Search for the cell housing the specified text and yield its [X, Y] center coordinate. 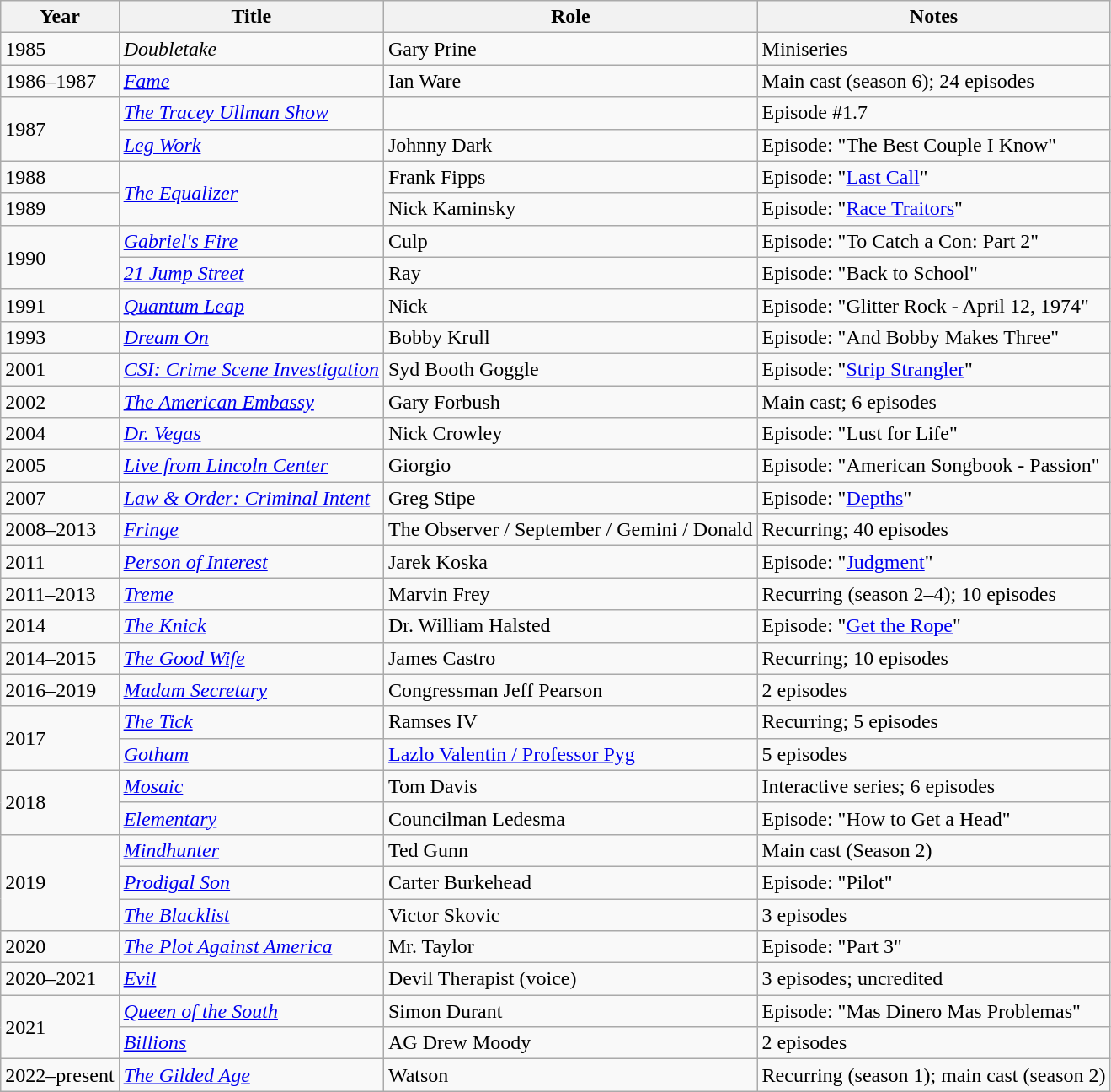
Recurring; 5 episodes [933, 722]
Miniseries [933, 49]
2008–2013 [60, 530]
Leg Work [251, 145]
Greg Stipe [570, 498]
Johnny Dark [570, 145]
Episode: "How to Get a Head" [933, 818]
Dream On [251, 337]
The Observer / September / Gemini / Donald [570, 530]
2011–2013 [60, 594]
Live from Lincoln Center [251, 466]
5 episodes [933, 754]
Episode: "Glitter Rock - April 12, 1974" [933, 305]
The Plot Against America [251, 947]
Ray [570, 273]
2018 [60, 802]
Congressman Jeff Pearson [570, 690]
Nick Kaminsky [570, 209]
The Tick [251, 722]
1993 [60, 337]
Tom Davis [570, 786]
Gabriel's Fire [251, 241]
Syd Booth Goggle [570, 369]
Title [251, 17]
1991 [60, 305]
Main cast (season 6); 24 episodes [933, 81]
Episode: "American Songbook - Passion" [933, 466]
The Gilded Age [251, 1075]
Episode: "Get the Rope" [933, 626]
Councilman Ledesma [570, 818]
Quantum Leap [251, 305]
Fame [251, 81]
1987 [60, 129]
Episode: "Pilot" [933, 882]
The Equalizer [251, 193]
Prodigal Son [251, 882]
Queen of the South [251, 1011]
Episode: "Judgment" [933, 562]
Evil [251, 979]
Main cast; 6 episodes [933, 402]
Dr. William Halsted [570, 626]
Lazlo Valentin / Professor Pyg [570, 754]
Recurring; 10 episodes [933, 658]
Episode: "Last Call" [933, 177]
Role [570, 17]
3 episodes [933, 914]
Episode: "Strip Strangler" [933, 369]
Carter Burkehead [570, 882]
Ramses IV [570, 722]
Culp [570, 241]
2011 [60, 562]
Gotham [251, 754]
Billions [251, 1043]
Episode #1.7 [933, 113]
Giorgio [570, 466]
Elementary [251, 818]
1990 [60, 257]
2020 [60, 947]
Main cast (Season 2) [933, 850]
1989 [60, 209]
Mosaic [251, 786]
Ted Gunn [570, 850]
1986–1987 [60, 81]
Interactive series; 6 episodes [933, 786]
Episode: "Race Traitors" [933, 209]
Dr. Vegas [251, 434]
Bobby Krull [570, 337]
2014 [60, 626]
The Knick [251, 626]
The Good Wife [251, 658]
Ian Ware [570, 81]
Recurring; 40 episodes [933, 530]
2017 [60, 738]
The Tracey Ullman Show [251, 113]
Episode: "The Best Couple I Know" [933, 145]
Recurring (season 1); main cast (season 2) [933, 1075]
2016–2019 [60, 690]
Frank Fipps [570, 177]
Nick Crowley [570, 434]
Episode: "Part 3" [933, 947]
1985 [60, 49]
Mindhunter [251, 850]
Doubletake [251, 49]
Person of Interest [251, 562]
Gary Prine [570, 49]
3 episodes; uncredited [933, 979]
Devil Therapist (voice) [570, 979]
1988 [60, 177]
Nick [570, 305]
AG Drew Moody [570, 1043]
The American Embassy [251, 402]
Episode: "To Catch a Con: Part 2" [933, 241]
Fringe [251, 530]
Mr. Taylor [570, 947]
2004 [60, 434]
Gary Forbush [570, 402]
Marvin Frey [570, 594]
The Blacklist [251, 914]
2007 [60, 498]
Law & Order: Criminal Intent [251, 498]
2022–present [60, 1075]
Recurring (season 2–4); 10 episodes [933, 594]
2019 [60, 882]
2020–2021 [60, 979]
21 Jump Street [251, 273]
2005 [60, 466]
Episode: "Mas Dinero Mas Problemas" [933, 1011]
2021 [60, 1027]
2002 [60, 402]
Jarek Koska [570, 562]
Episode: "And Bobby Makes Three" [933, 337]
2001 [60, 369]
James Castro [570, 658]
Episode: "Depths" [933, 498]
Episode: "Lust for Life" [933, 434]
Year [60, 17]
Notes [933, 17]
Madam Secretary [251, 690]
CSI: Crime Scene Investigation [251, 369]
Treme [251, 594]
Simon Durant [570, 1011]
Watson [570, 1075]
Episode: "Back to School" [933, 273]
2014–2015 [60, 658]
Victor Skovic [570, 914]
